Output the [x, y] coordinate of the center of the cell containing the given text.  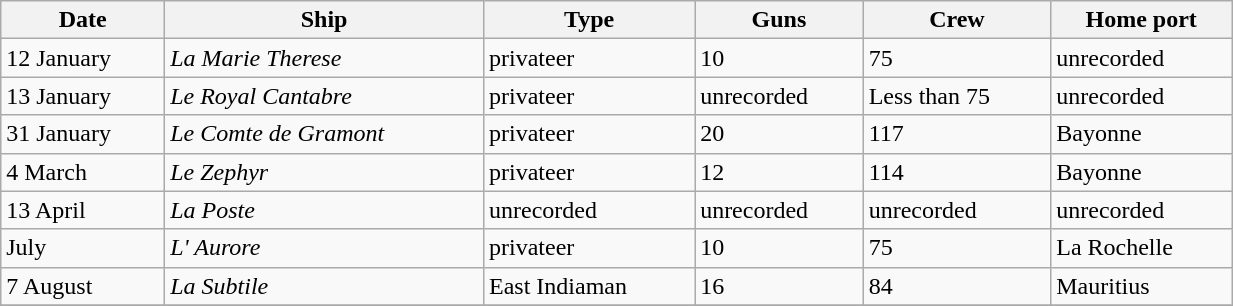
12 January [83, 58]
La Subtile [324, 286]
Date [83, 20]
July [83, 248]
La Marie Therese [324, 58]
Guns [780, 20]
13 April [83, 210]
Le Comte de Gramont [324, 134]
La Rochelle [1142, 248]
84 [957, 286]
Crew [957, 20]
31 January [83, 134]
East Indiaman [588, 286]
Mauritius [1142, 286]
Less than 75 [957, 96]
117 [957, 134]
Home port [1142, 20]
Type [588, 20]
L' Aurore [324, 248]
114 [957, 172]
Le Zephyr [324, 172]
Le Royal Cantabre [324, 96]
4 March [83, 172]
La Poste [324, 210]
16 [780, 286]
13 January [83, 96]
12 [780, 172]
7 August [83, 286]
20 [780, 134]
Ship [324, 20]
